Detect which cell encompasses the target text, then output its [x, y] center coordinate. 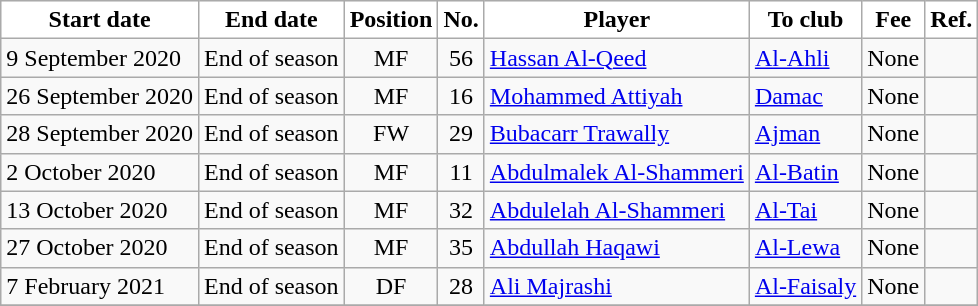
Fee [894, 20]
Ref. [952, 20]
Mohammed Attiyah [616, 96]
Player [616, 20]
Start date [100, 20]
2 October 2020 [100, 172]
DF [391, 286]
26 September 2020 [100, 96]
Al-Batin [805, 172]
Ajman [805, 134]
Damac [805, 96]
27 October 2020 [100, 248]
Abdullah Haqawi [616, 248]
Al-Tai [805, 210]
No. [461, 20]
32 [461, 210]
Hassan Al-Qeed [616, 58]
Al-Faisaly [805, 286]
Abdulelah Al-Shammeri [616, 210]
FW [391, 134]
29 [461, 134]
28 [461, 286]
Position [391, 20]
56 [461, 58]
9 September 2020 [100, 58]
Bubacarr Trawally [616, 134]
35 [461, 248]
Abdulmalek Al-Shammeri [616, 172]
7 February 2021 [100, 286]
Ali Majrashi [616, 286]
Al-Lewa [805, 248]
Al-Ahli [805, 58]
16 [461, 96]
11 [461, 172]
13 October 2020 [100, 210]
28 September 2020 [100, 134]
End date [271, 20]
To club [805, 20]
